Capture the cell that displays the provided text and extract its [X, Y] central coordinate. 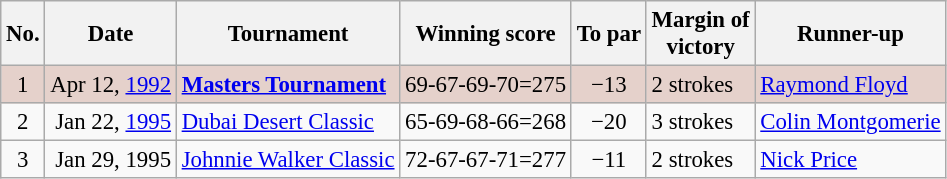
Jan 29, 1995 [110, 160]
To par [608, 34]
Nick Price [850, 160]
2 [23, 122]
−13 [608, 85]
3 [23, 160]
Dubai Desert Classic [288, 122]
−11 [608, 160]
Apr 12, 1992 [110, 85]
Masters Tournament [288, 85]
Margin ofvictory [700, 34]
1 [23, 85]
No. [23, 34]
Johnnie Walker Classic [288, 160]
Runner-up [850, 34]
Tournament [288, 34]
3 strokes [700, 122]
Raymond Floyd [850, 85]
−20 [608, 122]
69-67-69-70=275 [486, 85]
Jan 22, 1995 [110, 122]
Date [110, 34]
Colin Montgomerie [850, 122]
Winning score [486, 34]
72-67-67-71=277 [486, 160]
65-69-68-66=268 [486, 122]
